Capture the cell that displays the provided text and extract its [x, y] central coordinate. 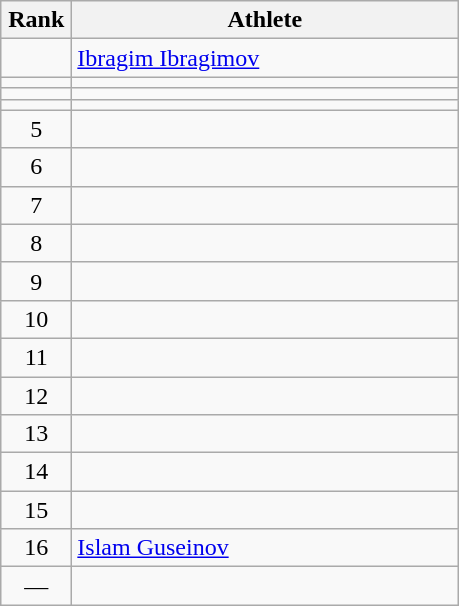
11 [36, 357]
15 [36, 510]
Athlete [265, 20]
6 [36, 167]
14 [36, 472]
— [36, 586]
10 [36, 319]
13 [36, 434]
Ibragim Ibragimov [265, 58]
9 [36, 281]
8 [36, 243]
5 [36, 129]
7 [36, 205]
Rank [36, 20]
16 [36, 548]
Islam Guseinov [265, 548]
12 [36, 395]
